Return the [X, Y] coordinate for the center point of the cell that contains the specified text.  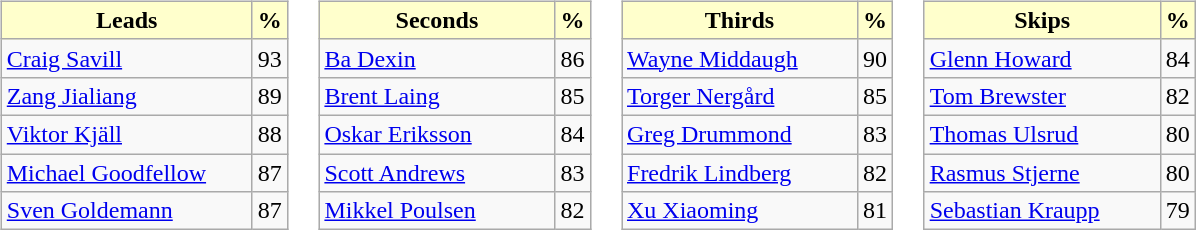
79 [1178, 211]
89 [270, 96]
Thirds [740, 20]
Leads [126, 20]
Viktor Kjäll [126, 134]
93 [270, 58]
Sebastian Kraupp [1042, 211]
Seconds [437, 20]
Rasmus Stjerne [1042, 173]
Brent Laing [437, 96]
88 [270, 134]
86 [572, 58]
Craig Savill [126, 58]
Mikkel Poulsen [437, 211]
Thomas Ulsrud [1042, 134]
Fredrik Lindberg [740, 173]
Oskar Eriksson [437, 134]
Wayne Middaugh [740, 58]
Michael Goodfellow [126, 173]
Scott Andrews [437, 173]
Skips [1042, 20]
Tom Brewster [1042, 96]
90 [876, 58]
Torger Nergård [740, 96]
Zang Jialiang [126, 96]
Sven Goldemann [126, 211]
Glenn Howard [1042, 58]
81 [876, 211]
Greg Drummond [740, 134]
Ba Dexin [437, 58]
Xu Xiaoming [740, 211]
